For the text-containing cell, return its midpoint in (x, y) coordinate format. 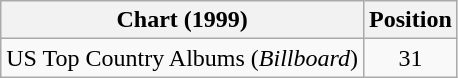
31 (411, 58)
US Top Country Albums (Billboard) (182, 58)
Position (411, 20)
Chart (1999) (182, 20)
